Scan for the cell matching the given text and deliver its (x, y) coordinate at center. 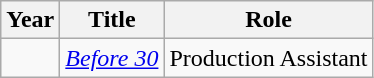
Title (112, 20)
Year (30, 20)
Role (268, 20)
Before 30 (112, 58)
Production Assistant (268, 58)
